Return [x, y] of the center of cell containing provided text 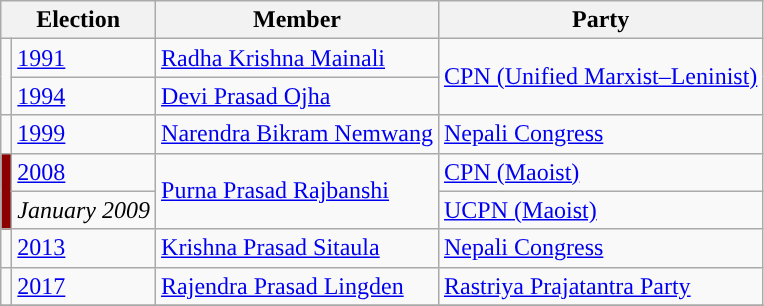
Election [78, 20]
2008 [84, 172]
Rastriya Prajatantra Party [600, 286]
1994 [84, 96]
UCPN (Maoist) [600, 210]
2017 [84, 286]
Purna Prasad Rajbanshi [298, 191]
Narendra Bikram Nemwang [298, 134]
Radha Krishna Mainali [298, 58]
CPN (Unified Marxist–Leninist) [600, 77]
Devi Prasad Ojha [298, 96]
Rajendra Prasad Lingden [298, 286]
2013 [84, 248]
Party [600, 20]
Krishna Prasad Sitaula [298, 248]
1991 [84, 58]
Member [298, 20]
January 2009 [84, 210]
CPN (Maoist) [600, 172]
1999 [84, 134]
